For the text-containing cell, return its midpoint in [x, y] coordinate format. 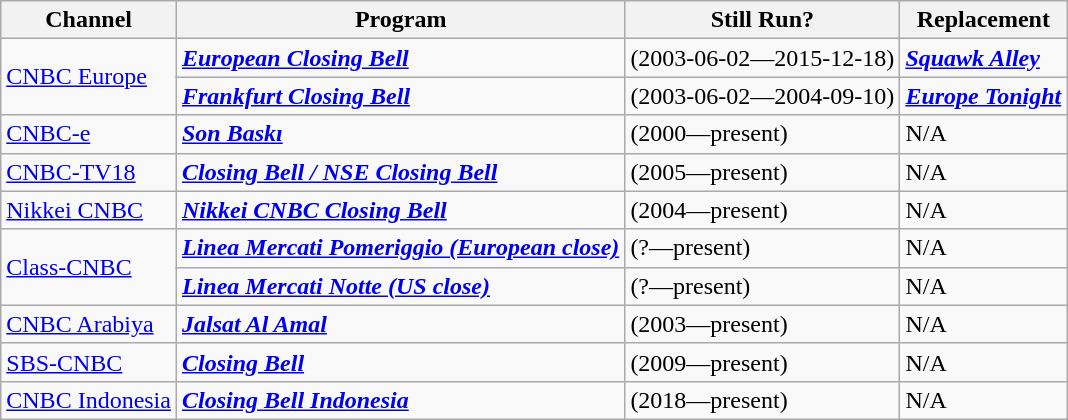
Nikkei CNBC [89, 210]
(2000—present) [762, 134]
Squawk Alley [984, 58]
CNBC Europe [89, 77]
Closing Bell [400, 362]
Linea Mercati Pomeriggio (European close) [400, 248]
Closing Bell Indonesia [400, 400]
Still Run? [762, 20]
Son Baskı [400, 134]
Nikkei CNBC Closing Bell [400, 210]
CNBC Indonesia [89, 400]
Frankfurt Closing Bell [400, 96]
CNBC Arabiya [89, 324]
(2018—present) [762, 400]
European Closing Bell [400, 58]
Program [400, 20]
Linea Mercati Notte (US close) [400, 286]
(2003-06-02—2004-09-10) [762, 96]
(2003—present) [762, 324]
Closing Bell / NSE Closing Bell [400, 172]
Class-CNBC [89, 267]
(2004—present) [762, 210]
CNBC-e [89, 134]
(2009—present) [762, 362]
SBS-CNBC [89, 362]
(2003-06-02—2015-12-18) [762, 58]
Europe Tonight [984, 96]
Channel [89, 20]
Replacement [984, 20]
(2005—present) [762, 172]
CNBC-TV18 [89, 172]
Jalsat Al Amal [400, 324]
